Detect which cell encompasses the target text, then output its (x, y) center coordinate. 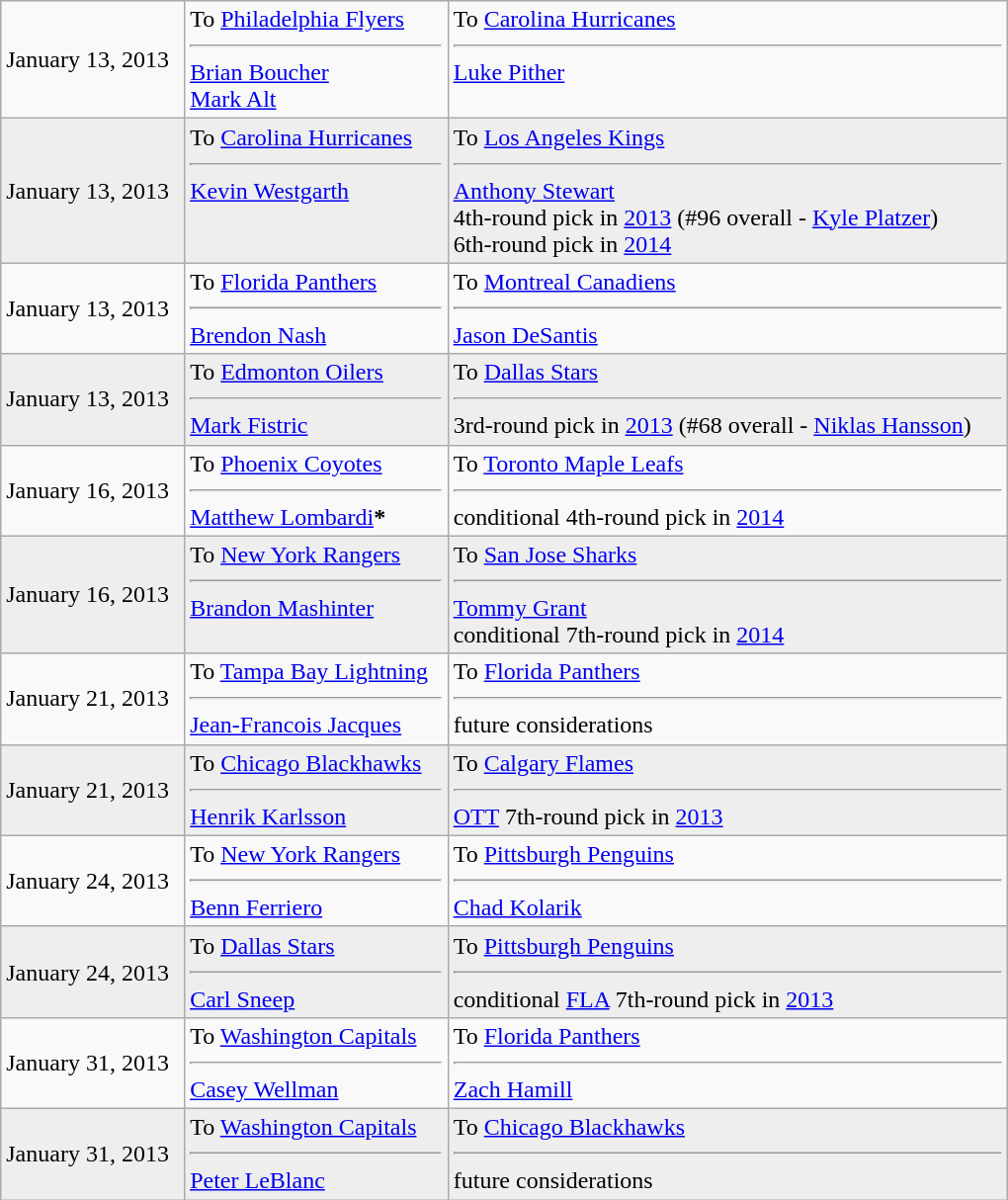
To Tampa Bay LightningJean-Francois Jacques (316, 699)
To San Jose SharksTommy Grantconditional 7th-round pick in 2014 (727, 595)
To Los Angeles KingsAnthony Stewart4th-round pick in 2013 (#96 overall - Kyle Platzer)6th-round pick in 2014 (727, 191)
To Florida PanthersBrendon Nash (316, 308)
To Edmonton OilersMark Fistric (316, 399)
To Dallas StarsCarl Sneep (316, 972)
To New York RangersBrandon Mashinter (316, 595)
To Dallas Stars3rd-round pick in 2013 (#68 overall - Niklas Hansson) (727, 399)
To Pittsburgh Penguinsconditional FLA 7th-round pick in 2013 (727, 972)
To Philadelphia FlyersBrian BoucherMark Alt (316, 59)
To Washington CapitalsCasey Wellman (316, 1063)
To Calgary FlamesOTT 7th-round pick in 2013 (727, 790)
To Carolina HurricanesLuke Pither (727, 59)
To New York RangersBenn Ferriero (316, 881)
To Carolina HurricanesKevin Westgarth (316, 191)
To Chicago BlackhawksHenrik Karlsson (316, 790)
To Washington CapitalsPeter LeBlanc (316, 1154)
To Montreal CanadiensJason DeSantis (727, 308)
To Toronto Maple Leafsconditional 4th-round pick in 2014 (727, 490)
To Phoenix CoyotesMatthew Lombardi* (316, 490)
To Pittsburgh PenguinsChad Kolarik (727, 881)
To Chicago Blackhawksfuture considerations (727, 1154)
To Florida PanthersZach Hamill (727, 1063)
To Florida Panthersfuture considerations (727, 699)
